Return the [x, y] coordinate for the center point of the cell that contains the specified text.  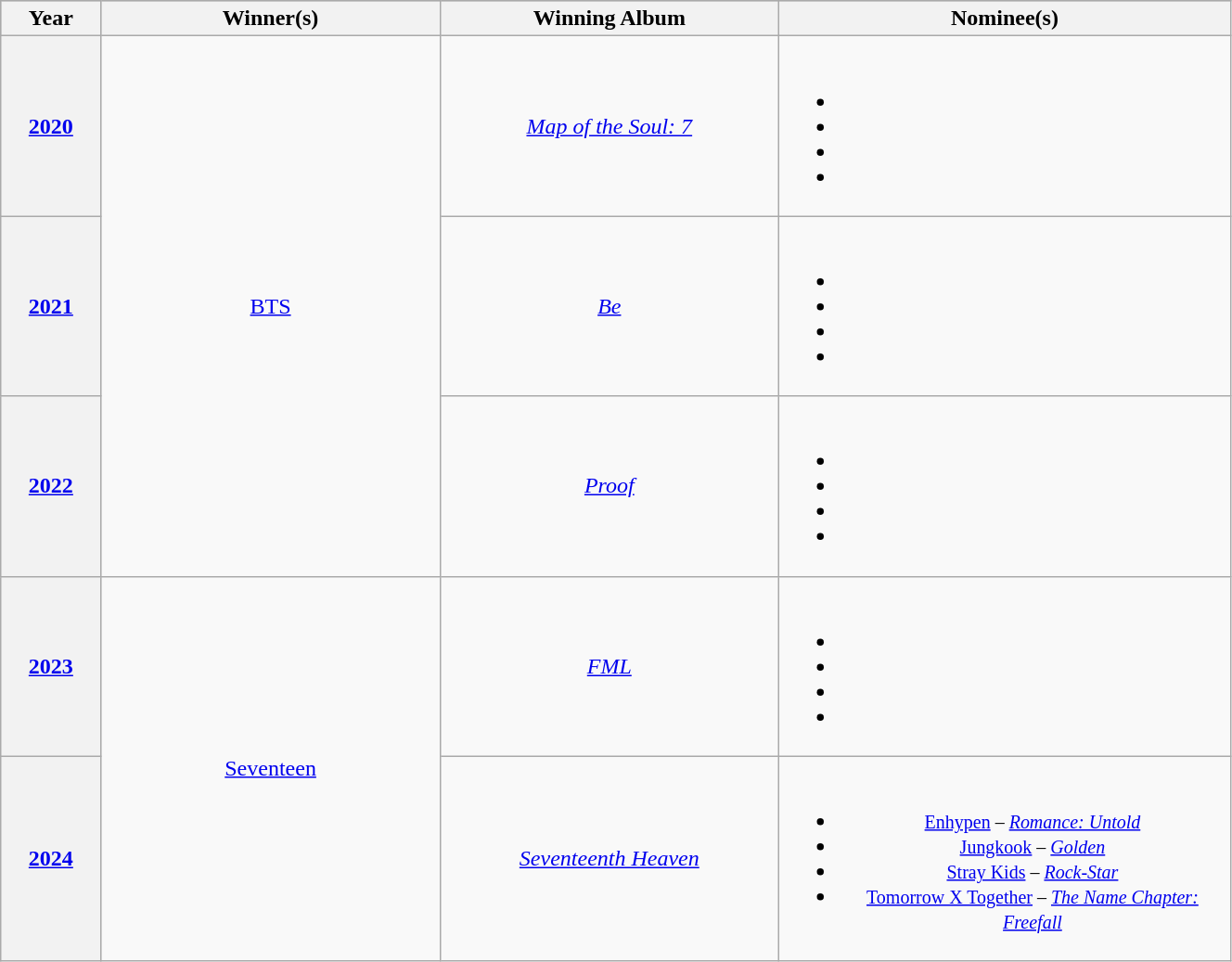
Winning Album [609, 19]
FML [609, 666]
Winner(s) [271, 19]
2023 [51, 666]
2021 [51, 306]
2020 [51, 126]
Seventeen [271, 768]
Seventeenth Heaven [609, 859]
BTS [271, 306]
Proof [609, 486]
Enhypen – Romance: UntoldJungkook – GoldenStray Kids – Rock-StarTomorrow X Together – The Name Chapter: Freefall [1004, 859]
Be [609, 306]
Map of the Soul: 7 [609, 126]
2022 [51, 486]
2024 [51, 859]
Year [51, 19]
Nominee(s) [1004, 19]
